Provide the [X, Y] coordinate of the cell's center where the given text is located.  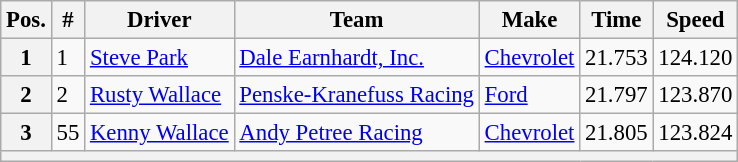
Speed [696, 20]
Kenny Wallace [160, 133]
Driver [160, 20]
3 [26, 133]
Steve Park [160, 58]
Dale Earnhardt, Inc. [356, 58]
124.120 [696, 58]
55 [68, 133]
Team [356, 20]
123.824 [696, 133]
21.797 [616, 95]
Andy Petree Racing [356, 133]
21.753 [616, 58]
Make [529, 20]
Penske-Kranefuss Racing [356, 95]
# [68, 20]
Pos. [26, 20]
123.870 [696, 95]
Time [616, 20]
21.805 [616, 133]
Ford [529, 95]
Rusty Wallace [160, 95]
